Find where the given text appears and provide that cell's center as [x, y] coordinate. 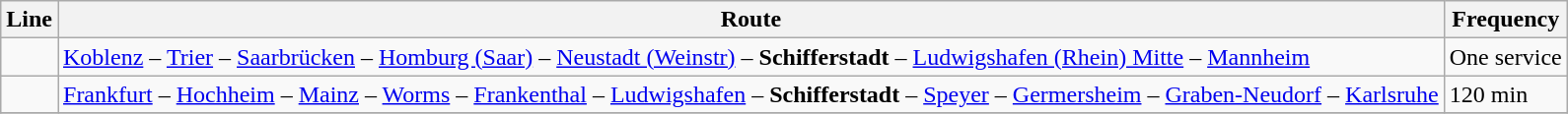
Frankfurt – Hochheim – Mainz – Worms – Frankenthal – Ludwigshafen – Schifferstadt – Speyer – Germersheim – Graben-Neudorf – Karlsruhe [750, 94]
Line [30, 20]
120 min [1505, 94]
One service [1505, 57]
Route [750, 20]
Koblenz – Trier – Saarbrücken – Homburg (Saar) – Neustadt (Weinstr) – Schifferstadt – Ludwigshafen (Rhein) Mitte – Mannheim [750, 57]
Frequency [1505, 20]
